Return the [x, y] coordinate for the center point of the cell that contains the specified text.  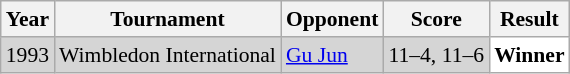
Score [436, 19]
Year [28, 19]
1993 [28, 55]
11–4, 11–6 [436, 55]
Tournament [168, 19]
Gu Jun [332, 55]
Result [530, 19]
Wimbledon International [168, 55]
Opponent [332, 19]
Winner [530, 55]
